Scan for the cell matching the given text and deliver its [x, y] coordinate at center. 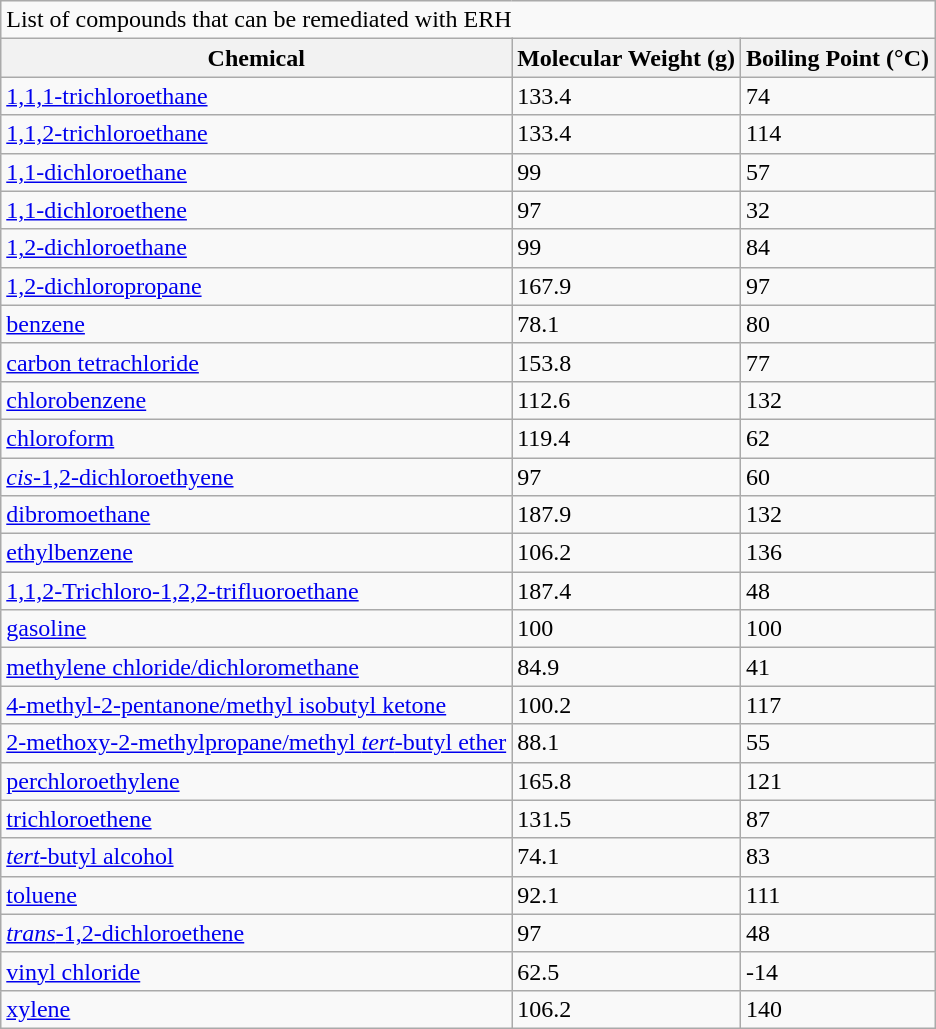
57 [838, 172]
ethylbenzene [256, 553]
1,2-dichloroethane [256, 248]
165.8 [626, 781]
benzene [256, 324]
187.4 [626, 591]
78.1 [626, 324]
77 [838, 362]
55 [838, 743]
140 [838, 1009]
167.9 [626, 286]
41 [838, 667]
chlorobenzene [256, 400]
dibromoethane [256, 515]
32 [838, 210]
tert-butyl alcohol [256, 857]
perchloroethylene [256, 781]
87 [838, 819]
60 [838, 477]
84.9 [626, 667]
2-methoxy-2-methylpropane/methyl tert-butyl ether [256, 743]
92.1 [626, 895]
methylene chloride/dichloromethane [256, 667]
153.8 [626, 362]
vinyl chloride [256, 971]
187.9 [626, 515]
62 [838, 438]
toluene [256, 895]
xylene [256, 1009]
1,1-dichloroethene [256, 210]
1,1,2-Trichloro-1,2,2-trifluoroethane [256, 591]
Chemical [256, 58]
121 [838, 781]
Molecular Weight (g) [626, 58]
80 [838, 324]
114 [838, 134]
83 [838, 857]
74 [838, 96]
1,1,2-trichloroethane [256, 134]
Boiling Point (°C) [838, 58]
List of compounds that can be remediated with ERH [468, 20]
111 [838, 895]
62.5 [626, 971]
1,2-dichloropropane [256, 286]
trichloroethene [256, 819]
112.6 [626, 400]
gasoline [256, 629]
cis-1,2-dichloroethyene [256, 477]
1,1,1-trichloroethane [256, 96]
-14 [838, 971]
chloroform [256, 438]
1,1-dichloroethane [256, 172]
100.2 [626, 705]
136 [838, 553]
4-methyl-2-pentanone/methyl isobutyl ketone [256, 705]
carbon tetrachloride [256, 362]
trans-1,2-dichloroethene [256, 933]
117 [838, 705]
88.1 [626, 743]
84 [838, 248]
74.1 [626, 857]
131.5 [626, 819]
119.4 [626, 438]
